Capture the cell that displays the provided text and extract its [x, y] central coordinate. 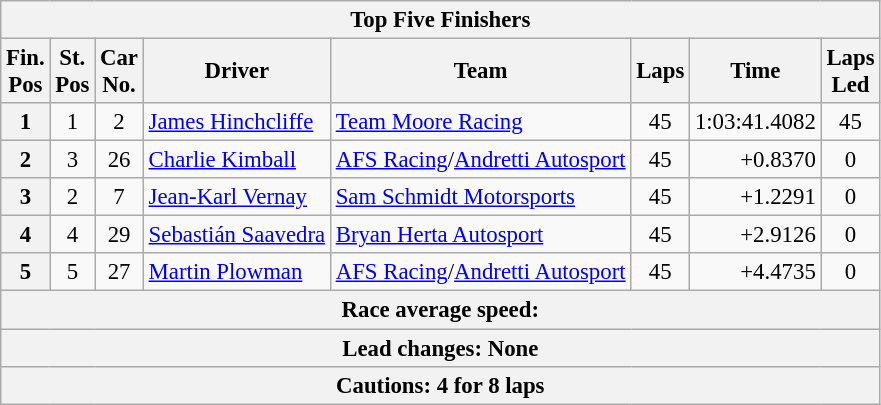
Time [756, 72]
Laps [660, 72]
+4.4735 [756, 273]
Top Five Finishers [440, 20]
Team [480, 72]
+0.8370 [756, 160]
+1.2291 [756, 197]
29 [120, 235]
Lead changes: None [440, 348]
Jean-Karl Vernay [236, 197]
+2.9126 [756, 235]
27 [120, 273]
Sebastián Saavedra [236, 235]
James Hinchcliffe [236, 122]
7 [120, 197]
Charlie Kimball [236, 160]
Fin.Pos [26, 72]
Martin Plowman [236, 273]
Team Moore Racing [480, 122]
Driver [236, 72]
Bryan Herta Autosport [480, 235]
LapsLed [850, 72]
CarNo. [120, 72]
Race average speed: [440, 310]
St.Pos [72, 72]
1:03:41.4082 [756, 122]
Cautions: 4 for 8 laps [440, 385]
Sam Schmidt Motorsports [480, 197]
26 [120, 160]
